Find where the given text appears and provide that cell's center as (x, y) coordinate. 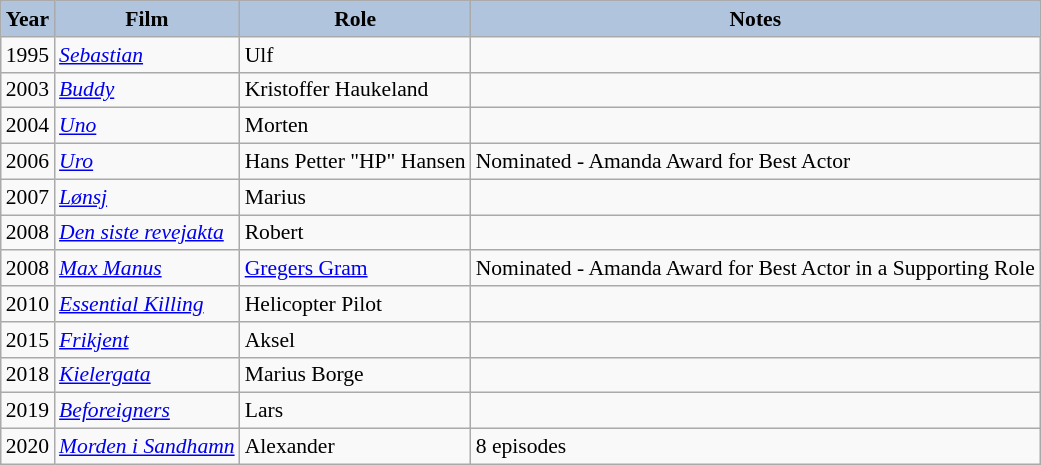
2003 (28, 90)
Sebastian (147, 55)
Film (147, 19)
Frikjent (147, 340)
8 episodes (756, 447)
Ulf (356, 55)
Helicopter Pilot (356, 304)
Morden i Sandhamn (147, 447)
Buddy (147, 90)
Den siste revejakta (147, 233)
Uno (147, 126)
Lars (356, 411)
2007 (28, 197)
Morten (356, 126)
Lønsj (147, 197)
Hans Petter "HP" Hansen (356, 162)
Nominated - Amanda Award for Best Actor in a Supporting Role (756, 269)
Kristoffer Haukeland (356, 90)
Nominated - Amanda Award for Best Actor (756, 162)
Role (356, 19)
Essential Killing (147, 304)
Marius (356, 197)
Alexander (356, 447)
Gregers Gram (356, 269)
2004 (28, 126)
Robert (356, 233)
2018 (28, 375)
2006 (28, 162)
Aksel (356, 340)
1995 (28, 55)
Marius Borge (356, 375)
2020 (28, 447)
Year (28, 19)
Kielergata (147, 375)
Max Manus (147, 269)
2015 (28, 340)
2019 (28, 411)
2010 (28, 304)
Uro (147, 162)
Notes (756, 19)
Beforeigners (147, 411)
